Extract the [x, y] coordinate from the center of the cell holding the provided text.  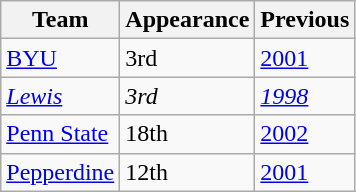
2002 [305, 134]
Team [60, 20]
Previous [305, 20]
Penn State [60, 134]
BYU [60, 58]
1998 [305, 96]
Lewis [60, 96]
12th [188, 172]
Appearance [188, 20]
Pepperdine [60, 172]
18th [188, 134]
